Capture the cell that displays the provided text and extract its (X, Y) central coordinate. 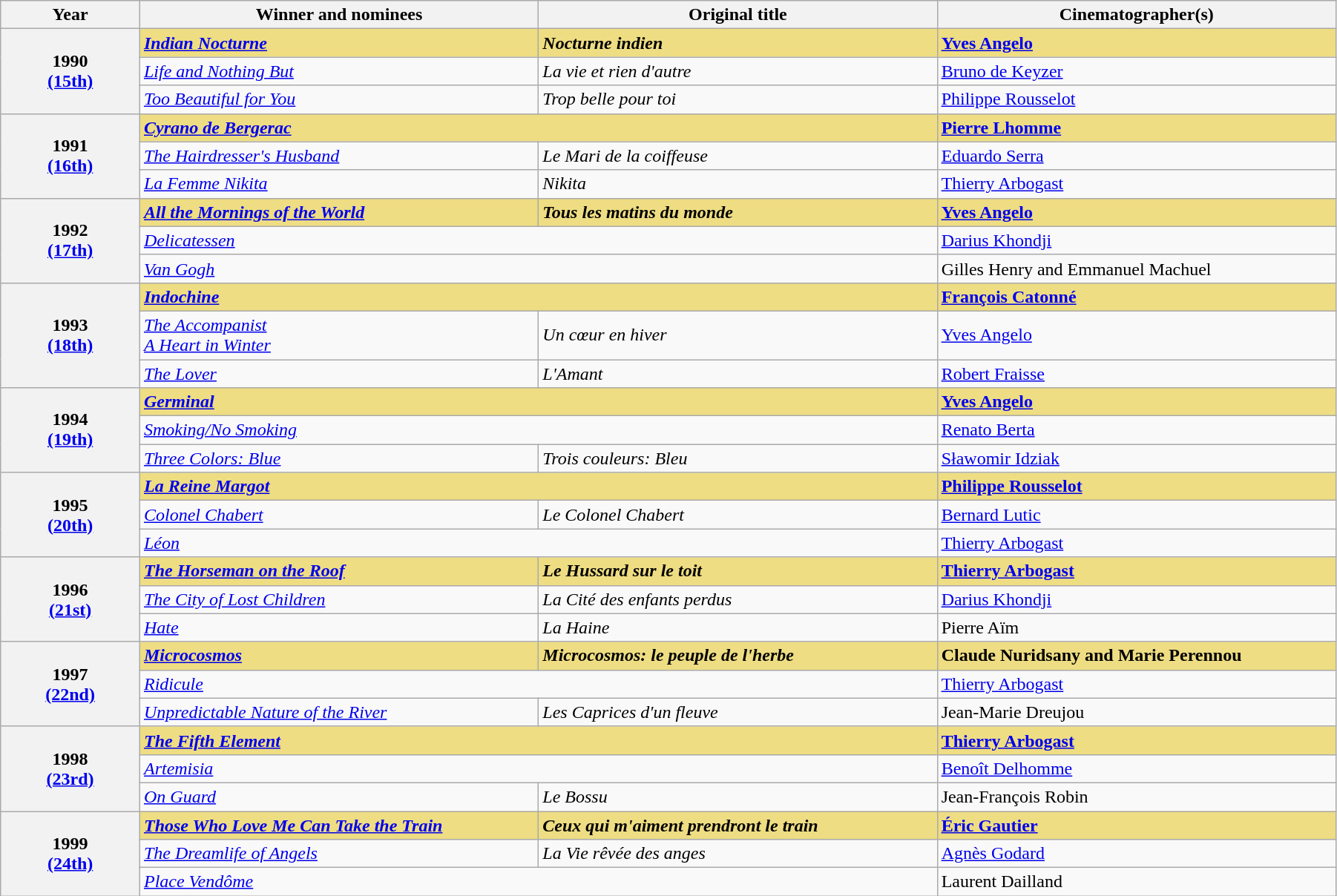
Gilles Henry and Emmanuel Machuel (1137, 269)
1995(20th) (70, 515)
La vie et rien d'autre (738, 71)
L'Amant (738, 373)
Indochine (539, 297)
Germinal (539, 402)
Nocturne indien (738, 43)
Les Caprices d'un fleuve (738, 712)
Le Mari de la coiffeuse (738, 156)
Year (70, 15)
Le Colonel Chabert (738, 515)
Le Bossu (738, 797)
Those Who Love Me Can Take the Train (338, 826)
Bruno de Keyzer (1137, 71)
Cinematographer(s) (1137, 15)
François Catonné (1137, 297)
La Reine Margot (539, 487)
Léon (539, 543)
Tous les matins du monde (738, 212)
Smoking/No Smoking (539, 430)
1993(18th) (70, 335)
Agnès Godard (1137, 854)
Winner and nominees (338, 15)
Life and Nothing But (338, 71)
Trois couleurs: Bleu (738, 458)
1997(22nd) (70, 684)
Éric Gautier (1137, 826)
Cyrano de Bergerac (539, 128)
La Cité des enfants perdus (738, 599)
Three Colors: Blue (338, 458)
The Dreamlife of Angels (338, 854)
La Haine (738, 627)
La Femme Nikita (338, 184)
The AccompanistA Heart in Winter (338, 335)
Benoît Delhomme (1137, 768)
Hate (338, 627)
Place Vendôme (539, 882)
Le Hussard sur le toit (738, 571)
Artemisia (539, 768)
Delicatessen (539, 240)
Too Beautiful for You (338, 99)
Colonel Chabert (338, 515)
Sławomir Idziak (1137, 458)
1999(24th) (70, 854)
1996(21st) (70, 599)
Claude Nuridsany and Marie Perennou (1137, 656)
Original title (738, 15)
Renato Berta (1137, 430)
The Hairdresser's Husband (338, 156)
1991(16th) (70, 156)
1992(17th) (70, 240)
Pierre Lhomme (1137, 128)
The City of Lost Children (338, 599)
Microcosmos: le peuple de l'herbe (738, 656)
Van Gogh (539, 269)
1990(15th) (70, 71)
Eduardo Serra (1137, 156)
Unpredictable Nature of the River (338, 712)
Jean-Marie Dreujou (1137, 712)
La Vie rêvée des anges (738, 854)
Bernard Lutic (1137, 515)
The Fifth Element (539, 740)
Ceux qui m'aiment prendront le train (738, 826)
Trop belle pour toi (738, 99)
On Guard (338, 797)
Pierre Aïm (1137, 627)
Microcosmos (338, 656)
Jean-François Robin (1137, 797)
1994(19th) (70, 430)
Robert Fraisse (1137, 373)
Nikita (738, 184)
The Horseman on the Roof (338, 571)
Ridicule (539, 684)
The Lover (338, 373)
1998(23rd) (70, 768)
Laurent Dailland (1137, 882)
All the Mornings of the World (338, 212)
Indian Nocturne (338, 43)
Un cœur en hiver (738, 335)
